Find where the given text appears and provide that cell's center as [X, Y] coordinate. 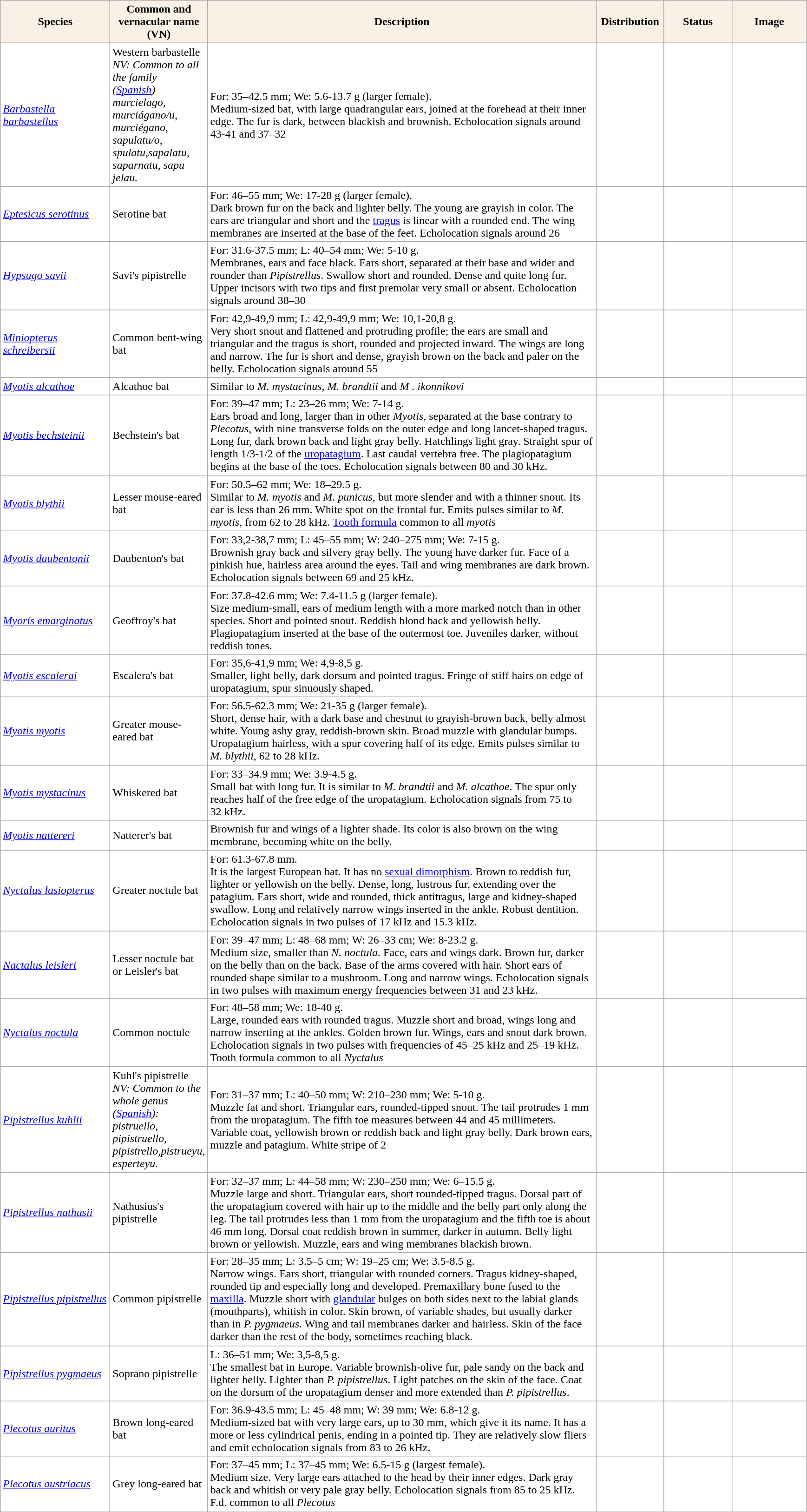
Pipistrellus pygmaeus [55, 1373]
Natterer's bat [159, 836]
Western barbastelleNV: Common to all the family(Spanish) murcielago, murciágano/u, murciégano, sapulatu/o, spulatu,sapalatu, saparnatu, sapu jelau. [159, 115]
Myotis mystacinus [55, 793]
Myotis daubentonii [55, 559]
Brownish fur and wings of a lighter shade. Its color is also brown on the wing membrane, becoming white on the belly. [402, 836]
Hypsugo savii [55, 276]
Daubenton's bat [159, 559]
Bechstein's bat [159, 435]
Myotis escalerai [55, 675]
Myotis myotis [55, 731]
Common noctule [159, 1033]
Nactalus leisleri [55, 965]
Pipistrellus kuhlii [55, 1119]
Pipistrellus pipistrellus [55, 1299]
Alcathoe bat [159, 386]
Plecotus auritus [55, 1429]
Greater noctule bat [159, 891]
Lesser mouse-eared bat [159, 503]
Eptesicus serotinus [55, 214]
Whiskered bat [159, 793]
Lesser noctule bat or Leisler's bat [159, 965]
Common and vernacular name (VN) [159, 22]
Nathusius's pipistrelle [159, 1212]
Similar to M. mystacinus, M. brandtii and M . ikonnikovi [402, 386]
Description [402, 22]
Common bent-wing bat [159, 343]
Myotis alcathoe [55, 386]
Miniopterus schreibersii [55, 343]
Pipistrellus nathusii [55, 1212]
Savi's pipistrelle [159, 276]
Image [769, 22]
Plecotus austriacus [55, 1484]
Myoris emarginatus [55, 620]
Myotis nattereri [55, 836]
Brown long-eared bat [159, 1429]
Myotis blythii [55, 503]
Geoffroy's bat [159, 620]
Status [698, 22]
Barbastella barbastellus [55, 115]
Greater mouse-eared bat [159, 731]
Common pipistrelle [159, 1299]
Serotine bat [159, 214]
Myotis bechsteinii [55, 435]
Distribution [630, 22]
Kuhl's pipistrelleNV: Common to the whole genus (Spanish): pistruello, pipistruello, pipistrello,pistrueyu, esperteyu. [159, 1119]
Nyctalus lasiopterus [55, 891]
Nyctalus noctula [55, 1033]
Soprano pipistrelle [159, 1373]
Species [55, 22]
Grey long-eared bat [159, 1484]
Escalera's bat [159, 675]
